Return the [X, Y] coordinate for the center point of the cell that contains the specified text.  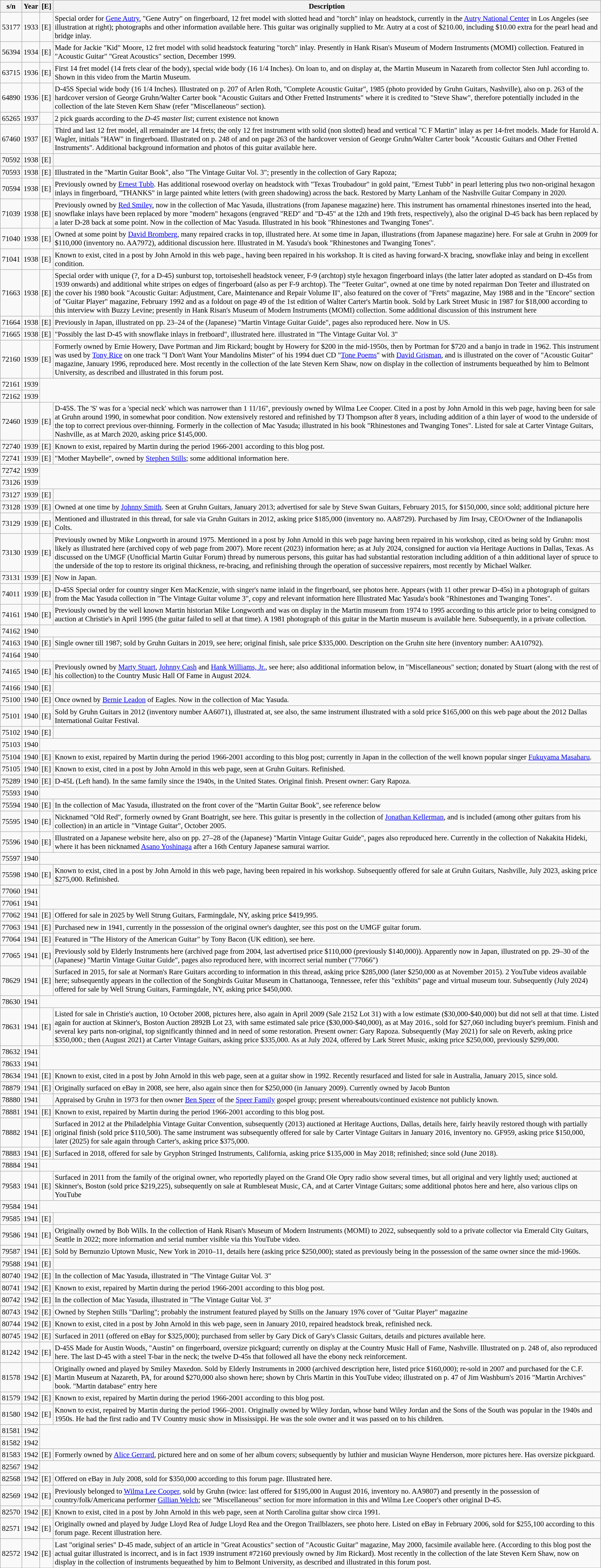
75598 [11, 875]
s/n [11, 6]
78629 [11, 981]
71664 [11, 322]
1933 [31, 27]
75595 [11, 821]
71041 [11, 259]
80743 [11, 1312]
73128 [11, 507]
Purchased new in 1941, currently in the possession of the original owner's daughter, see this post on the UMGF guitar forum. [326, 927]
78634 [11, 1076]
73126 [11, 483]
70593 [11, 172]
81579 [11, 1398]
75101 [11, 716]
71663 [11, 293]
74161 [11, 615]
63715 [11, 73]
67460 [11, 139]
78630 [11, 1002]
Originally surfaced on eBay in 2008, see here, also again since then for $250,000 (in January 2009). Currently owned by Jacob Bunton [326, 1088]
80741 [11, 1288]
81580 [11, 1414]
72161 [11, 384]
74011 [11, 594]
64890 [11, 98]
82567 [11, 1467]
Featured in "The History of the American Guitar" by Tony Bacon (UK edition), see here. [326, 939]
71039 [11, 214]
Illustrated in the "Martin Guitar Book", also "The Vintage Guitar Vol. 3"; presently in the collection of Gary Rapoza; [326, 172]
78631 [11, 1027]
75594 [11, 805]
71040 [11, 239]
79584 [11, 1207]
81578 [11, 1377]
Owned by Stephen Stills "Darling"; probably the instrument featured played by Stills on the January 1976 cover of "Guitar Player" magazine [326, 1312]
Known to exist, cited in a post by John Arnold in this web page, seen at Gruhn Guitars. Refinished. [326, 769]
71665 [11, 334]
74162 [11, 631]
73129 [11, 523]
78633 [11, 1064]
77064 [11, 939]
"Possibly the last D-45 with snowflake inlays in fretboard", illustrated here. illustrated in "The Vintage Guitar Vol. 3" [326, 334]
D-45L (Left hand). In the same family since the 1940s, in the United States. Original finish. Present owner: Gary Rapoza. [326, 781]
80745 [11, 1336]
75100 [11, 700]
2 pick guards according to the D-45 master list; current existence not known [326, 119]
1934 [31, 52]
77062 [11, 915]
77060 [11, 891]
Year [31, 6]
75104 [11, 757]
81582 [11, 1443]
78879 [11, 1088]
82570 [11, 1512]
77061 [11, 903]
75102 [11, 733]
79583 [11, 1186]
78881 [11, 1112]
In the collection of Mac Yasuda, illustrated on the front cover of the "Martin Guitar Book", see reference below [326, 805]
Now in Japan. [326, 578]
Appraised by Gruhn in 1973 for then owner Ben Speer of the Speer Family gospel group; present whereabouts/continued existence not publicly known. [326, 1100]
Offered for sale in 2025 by Well Strung Guitars, Farmingdale, NY, asking price $419,995. [326, 915]
82568 [11, 1479]
73127 [11, 495]
77065 [11, 956]
79586 [11, 1235]
75103 [11, 745]
78882 [11, 1133]
"Mother Maybelle", owned by Stephen Stills; some additional information here. [326, 458]
72742 [11, 471]
73131 [11, 578]
Previously in Japan, illustrated on pp. 23–24 of the (Japanese) "Martin Vintage Guitar Guide", pages also reproduced here. Now in US. [326, 322]
82572 [11, 1553]
74164 [11, 655]
72162 [11, 397]
82569 [11, 1495]
65265 [11, 119]
80742 [11, 1300]
81242 [11, 1352]
74165 [11, 671]
53177 [11, 27]
78884 [11, 1165]
73130 [11, 553]
75596 [11, 842]
78883 [11, 1153]
Description [326, 6]
70594 [11, 189]
75597 [11, 859]
79585 [11, 1219]
56394 [11, 52]
81581 [11, 1431]
Known to exist, cited in a post by John Arnold in this web page, seen in January 2010, repaired headstock break, refinished neck. [326, 1324]
72740 [11, 447]
79588 [11, 1264]
78880 [11, 1100]
75105 [11, 769]
77063 [11, 927]
79587 [11, 1252]
74163 [11, 643]
Offered on eBay in July 2008, sold for $350,000 according to this forum page. Illustrated here. [326, 1479]
78632 [11, 1052]
Surfaced in 2011 (offered on eBay for $325,000); purchased from seller by Gary Dick of Gary's Classic Guitars, details and pictures available here. [326, 1336]
81583 [11, 1455]
Known to exist, cited in a post by John Arnold in this web page, seen at North Carolina guitar show circa 1991. [326, 1512]
75593 [11, 793]
72160 [11, 359]
75289 [11, 781]
74166 [11, 688]
80744 [11, 1324]
72741 [11, 458]
80740 [11, 1276]
82571 [11, 1528]
72460 [11, 421]
70592 [11, 160]
Once owned by Bernie Leadon of Eagles. Now in the collection of Mac Yasuda. [326, 700]
